Identify which cell holds the provided text, then report its [X, Y] central coordinate. 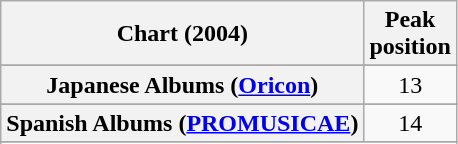
14 [410, 123]
13 [410, 85]
Chart (2004) [182, 34]
Spanish Albums (PROMUSICAE) [182, 123]
Peakposition [410, 34]
Japanese Albums (Oricon) [182, 85]
